From the cell containing the given text, extract its center point as (x, y) coordinate. 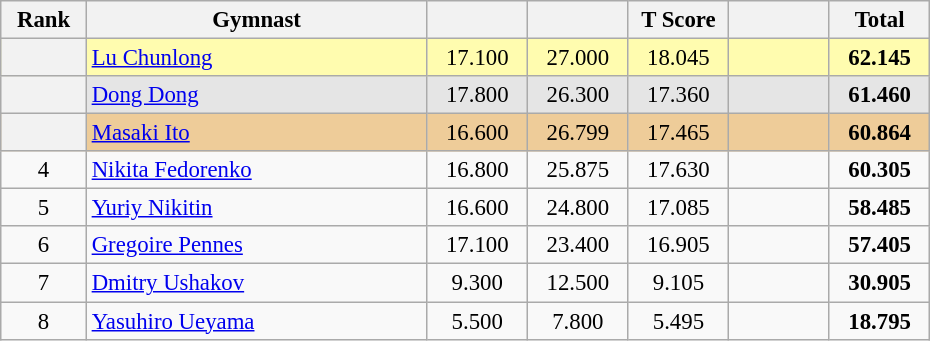
60.864 (880, 133)
23.400 (578, 245)
17.085 (678, 208)
27.000 (578, 58)
Gymnast (256, 20)
T Score (678, 20)
7 (44, 283)
Yasuhiro Ueyama (256, 321)
6 (44, 245)
5.495 (678, 321)
9.105 (678, 283)
58.485 (880, 208)
16.800 (478, 170)
62.145 (880, 58)
Yuriy Nikitin (256, 208)
30.905 (880, 283)
17.630 (678, 170)
18.795 (880, 321)
60.305 (880, 170)
16.905 (678, 245)
4 (44, 170)
9.300 (478, 283)
25.875 (578, 170)
61.460 (880, 95)
Gregoire Pennes (256, 245)
7.800 (578, 321)
17.360 (678, 95)
5.500 (478, 321)
26.300 (578, 95)
17.465 (678, 133)
5 (44, 208)
Total (880, 20)
8 (44, 321)
12.500 (578, 283)
Dong Dong (256, 95)
26.799 (578, 133)
Rank (44, 20)
Nikita Fedorenko (256, 170)
Dmitry Ushakov (256, 283)
Lu Chunlong (256, 58)
Masaki Ito (256, 133)
24.800 (578, 208)
17.800 (478, 95)
57.405 (880, 245)
18.045 (678, 58)
